Pinpoint the cell where the given text exists, returning its (X, Y) midpoint coordinate. 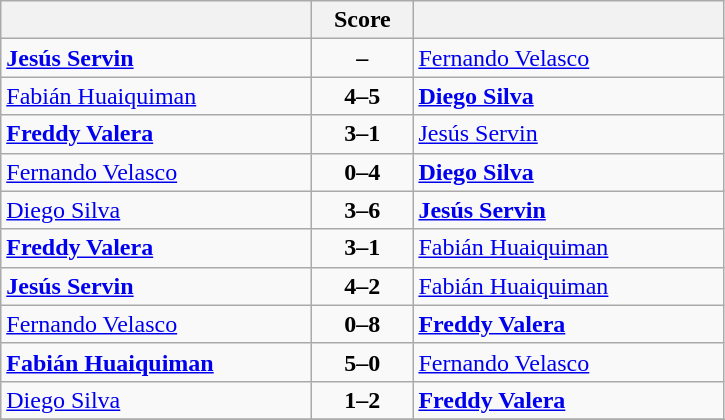
5–0 (362, 362)
4–5 (362, 96)
– (362, 58)
0–4 (362, 172)
Score (362, 20)
3–6 (362, 210)
0–8 (362, 324)
4–2 (362, 286)
1–2 (362, 400)
